Identify which cell holds the provided text, then report its [X, Y] central coordinate. 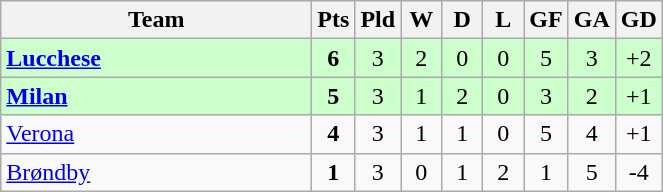
6 [334, 58]
GA [592, 20]
Milan [156, 96]
Pld [378, 20]
D [462, 20]
GF [546, 20]
-4 [638, 172]
Brøndby [156, 172]
Team [156, 20]
W [422, 20]
+2 [638, 58]
L [504, 20]
Verona [156, 134]
GD [638, 20]
Lucchese [156, 58]
Pts [334, 20]
